Find where the given text appears and provide that cell's center as (x, y) coordinate. 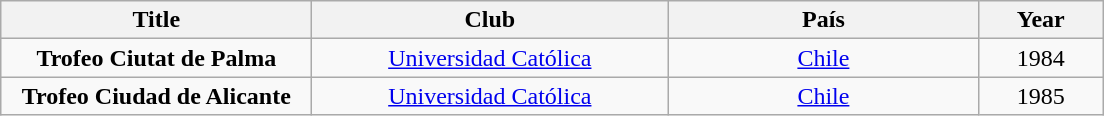
1984 (1041, 58)
Title (156, 20)
País (824, 20)
1985 (1041, 96)
Year (1041, 20)
Trofeo Ciudad de Alicante (156, 96)
Trofeo Ciutat de Palma (156, 58)
Club (490, 20)
